Output the [x, y] coordinate of the center of the cell containing the given text.  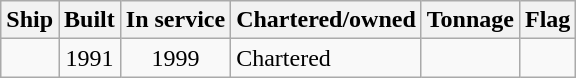
Chartered [326, 58]
Tonnage [470, 20]
Chartered/owned [326, 20]
Ship [30, 20]
Flag [547, 20]
1999 [175, 58]
Built [90, 20]
In service [175, 20]
1991 [90, 58]
